Return [x, y] of the center of cell containing provided text 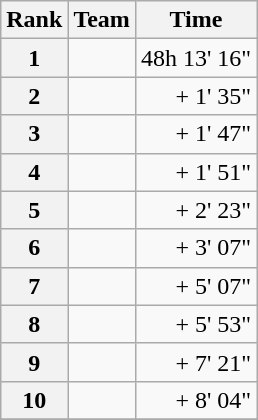
Team [102, 20]
+ 7' 21" [196, 362]
48h 13' 16" [196, 58]
1 [34, 58]
8 [34, 324]
+ 3' 07" [196, 248]
4 [34, 172]
+ 1' 51" [196, 172]
+ 1' 35" [196, 96]
Time [196, 20]
+ 5' 53" [196, 324]
10 [34, 400]
+ 5' 07" [196, 286]
Rank [34, 20]
3 [34, 134]
2 [34, 96]
+ 8' 04" [196, 400]
+ 1' 47" [196, 134]
+ 2' 23" [196, 210]
7 [34, 286]
6 [34, 248]
9 [34, 362]
5 [34, 210]
